Find where the given text appears and provide that cell's center as (X, Y) coordinate. 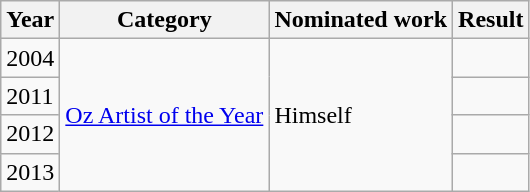
2013 (30, 172)
2004 (30, 58)
Oz Artist of the Year (164, 115)
2011 (30, 96)
Result (491, 20)
Year (30, 20)
Category (164, 20)
2012 (30, 134)
Nominated work (361, 20)
Himself (361, 115)
